From the cell containing the given text, extract its center point as (X, Y) coordinate. 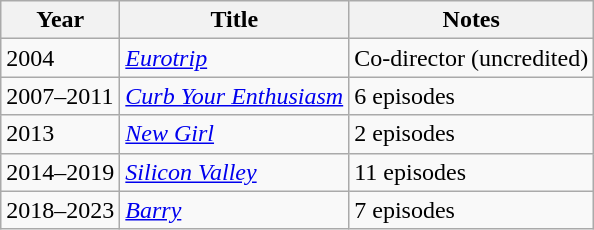
Eurotrip (234, 58)
2004 (60, 58)
2007–2011 (60, 96)
2 episodes (472, 134)
New Girl (234, 134)
7 episodes (472, 210)
Barry (234, 210)
Year (60, 20)
Silicon Valley (234, 172)
6 episodes (472, 96)
2014–2019 (60, 172)
Co-director (uncredited) (472, 58)
Notes (472, 20)
2013 (60, 134)
Curb Your Enthusiasm (234, 96)
2018–2023 (60, 210)
11 episodes (472, 172)
Title (234, 20)
